Identify which cell holds the provided text, then report its [X, Y] central coordinate. 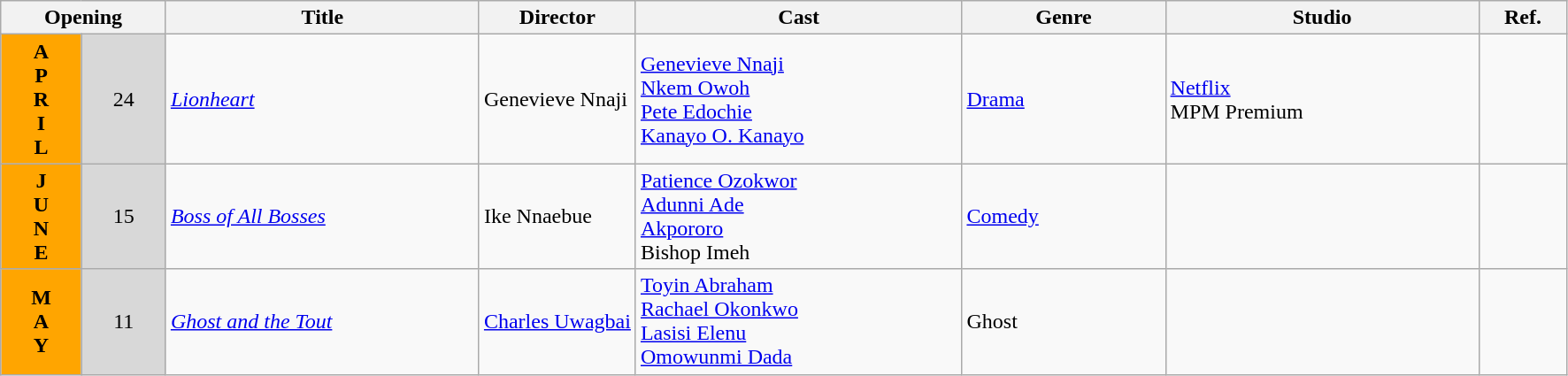
JUNE [41, 216]
Genevieve NnajiNkem OwohPete EdochieKanayo O. Kanayo [798, 99]
24 [124, 99]
Comedy [1064, 216]
Ike Nnaebue [557, 216]
15 [124, 216]
Cast [798, 18]
Title [322, 18]
Director [557, 18]
Opening [83, 18]
Toyin Abraham Rachael OkonkwoLasisi ElenuOmowunmi Dada [798, 322]
Charles Uwagbai [557, 322]
Genevieve Nnaji [557, 99]
Ref. [1523, 18]
MAY [41, 322]
Ghost and the Tout [322, 322]
NetflixMPM Premium [1322, 99]
Patience Ozokwor Adunni AdeAkpororoBishop Imeh [798, 216]
11 [124, 322]
Lionheart [322, 99]
Ghost [1064, 322]
Drama [1064, 99]
Genre [1064, 18]
Studio [1322, 18]
Boss of All Bosses [322, 216]
APRIL [41, 99]
